For the text-containing cell, return its midpoint in (x, y) coordinate format. 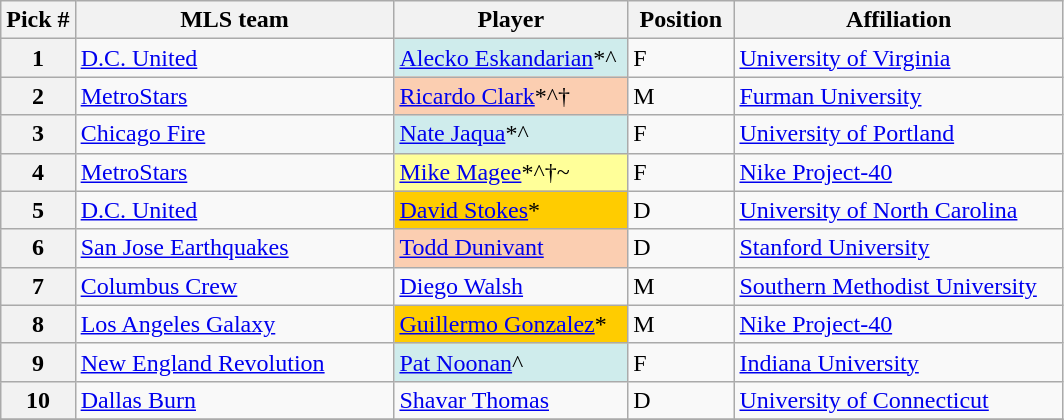
San Jose Earthquakes (234, 248)
3 (38, 134)
Furman University (898, 96)
New England Revolution (234, 362)
7 (38, 286)
Stanford University (898, 248)
Position (681, 20)
Affiliation (898, 20)
Pat Noonan^ (511, 362)
8 (38, 324)
Mike Magee*^†~ (511, 172)
Columbus Crew (234, 286)
6 (38, 248)
Alecko Eskandarian*^ (511, 58)
10 (38, 400)
4 (38, 172)
University of Portland (898, 134)
Ricardo Clark*^† (511, 96)
University of Virginia (898, 58)
David Stokes* (511, 210)
University of Connecticut (898, 400)
Dallas Burn (234, 400)
Todd Dunivant (511, 248)
Shavar Thomas (511, 400)
Guillermo Gonzalez* (511, 324)
2 (38, 96)
9 (38, 362)
Pick # (38, 20)
5 (38, 210)
Southern Methodist University (898, 286)
Player (511, 20)
Diego Walsh (511, 286)
Chicago Fire (234, 134)
1 (38, 58)
Nate Jaqua*^ (511, 134)
Los Angeles Galaxy (234, 324)
Indiana University (898, 362)
MLS team (234, 20)
University of North Carolina (898, 210)
